Return the (x, y) coordinate for the center point of the cell that contains the specified text.  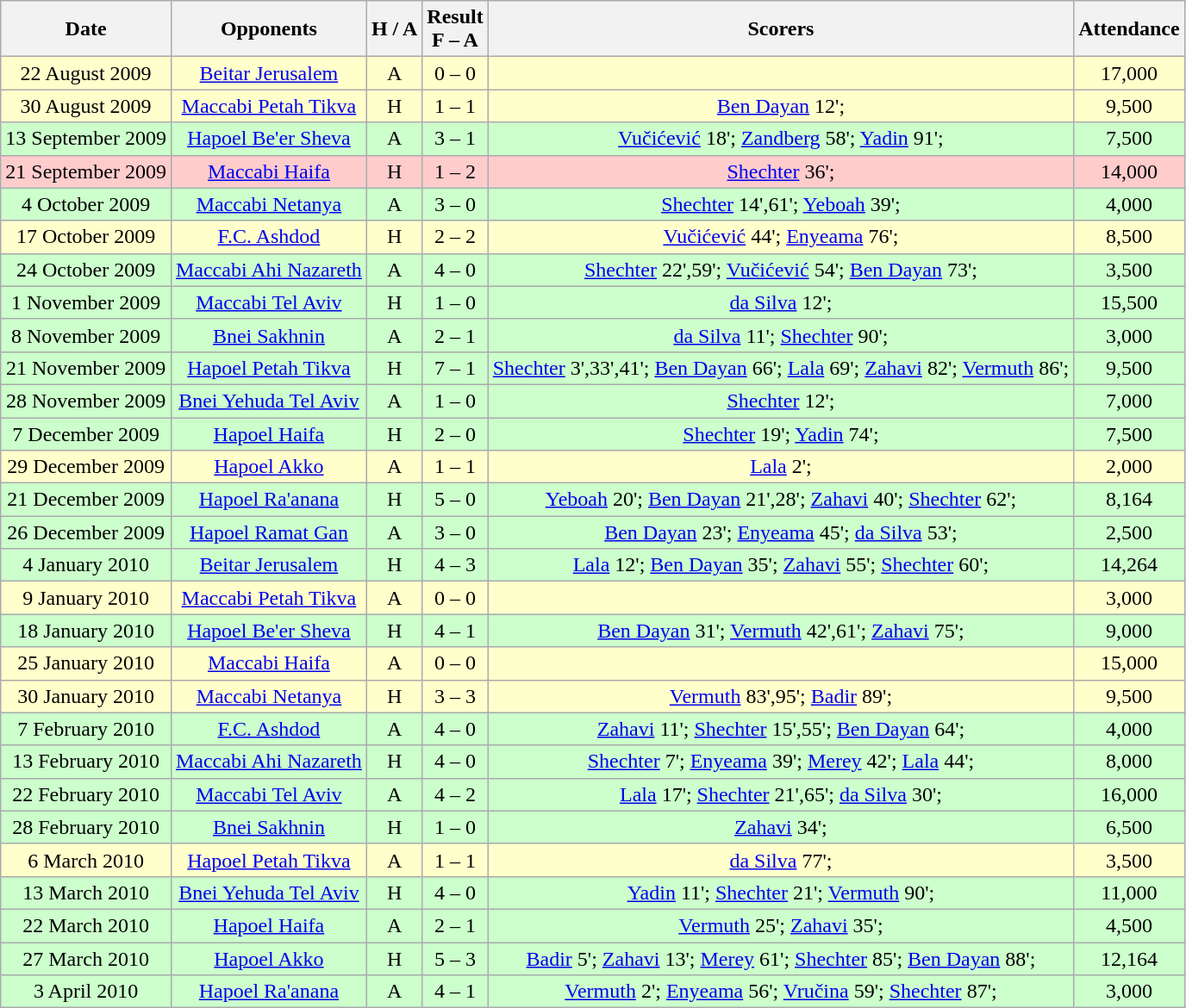
Attendance (1129, 29)
30 August 2009 (86, 106)
2,500 (1129, 532)
Ben Dayan 31'; Vermuth 42',61'; Zahavi 75'; (781, 631)
14,264 (1129, 565)
4 October 2009 (86, 204)
8,500 (1129, 237)
28 November 2009 (86, 401)
5 – 0 (455, 500)
Zahavi 34'; (781, 827)
da Silva 11'; Shechter 90'; (781, 335)
2,000 (1129, 467)
9 January 2010 (86, 598)
Ben Dayan 12'; (781, 106)
1 November 2009 (86, 302)
24 October 2009 (86, 270)
16,000 (1129, 794)
Vučićević 44'; Enyeama 76'; (781, 237)
8,000 (1129, 762)
5 – 3 (455, 959)
Date (86, 29)
11,000 (1129, 893)
17,000 (1129, 73)
15,500 (1129, 302)
22 August 2009 (86, 73)
Lala 2'; (781, 467)
Yeboah 20'; Ben Dayan 21',28'; Zahavi 40'; Shechter 62'; (781, 500)
21 September 2009 (86, 171)
3 – 1 (455, 139)
4 January 2010 (86, 565)
4,500 (1129, 925)
7 – 1 (455, 368)
8,164 (1129, 500)
Lala 12'; Ben Dayan 35'; Zahavi 55'; Shechter 60'; (781, 565)
Scorers (781, 29)
12,164 (1129, 959)
26 December 2009 (86, 532)
30 January 2010 (86, 696)
6,500 (1129, 827)
6 March 2010 (86, 860)
8 November 2009 (86, 335)
Shechter 36'; (781, 171)
Ben Dayan 23'; Enyeama 45'; da Silva 53'; (781, 532)
ResultF – A (455, 29)
Shechter 19'; Yadin 74'; (781, 433)
4 – 2 (455, 794)
Zahavi 11'; Shechter 15',55'; Ben Dayan 64'; (781, 729)
Vučićević 18'; Zandberg 58'; Yadin 91'; (781, 139)
1 – 2 (455, 171)
3 – 3 (455, 696)
Badir 5'; Zahavi 13'; Merey 61'; Shechter 85'; Ben Dayan 88'; (781, 959)
15,000 (1129, 663)
Vermuth 83',95'; Badir 89'; (781, 696)
Hapoel Ramat Gan (269, 532)
7 February 2010 (86, 729)
9,000 (1129, 631)
Vermuth 25'; Zahavi 35'; (781, 925)
2 – 2 (455, 237)
13 September 2009 (86, 139)
29 December 2009 (86, 467)
7,000 (1129, 401)
22 March 2010 (86, 925)
Shechter 14',61'; Yeboah 39'; (781, 204)
Vermuth 2'; Enyeama 56'; Vručina 59'; Shechter 87'; (781, 992)
Shechter 7'; Enyeama 39'; Merey 42'; Lala 44'; (781, 762)
Shechter 3',33',41'; Ben Dayan 66'; Lala 69'; Zahavi 82'; Vermuth 86'; (781, 368)
21 November 2009 (86, 368)
18 January 2010 (86, 631)
da Silva 77'; (781, 860)
14,000 (1129, 171)
22 February 2010 (86, 794)
Shechter 22',59'; Vučićević 54'; Ben Dayan 73'; (781, 270)
28 February 2010 (86, 827)
7 December 2009 (86, 433)
da Silva 12'; (781, 302)
13 March 2010 (86, 893)
2 – 0 (455, 433)
21 December 2009 (86, 500)
Yadin 11'; Shechter 21'; Vermuth 90'; (781, 893)
27 March 2010 (86, 959)
17 October 2009 (86, 237)
3 April 2010 (86, 992)
Shechter 12'; (781, 401)
H / A (394, 29)
4 – 3 (455, 565)
13 February 2010 (86, 762)
Opponents (269, 29)
25 January 2010 (86, 663)
Lala 17'; Shechter 21',65'; da Silva 30'; (781, 794)
